Extract the (x, y) coordinate from the center of the cell holding the provided text.  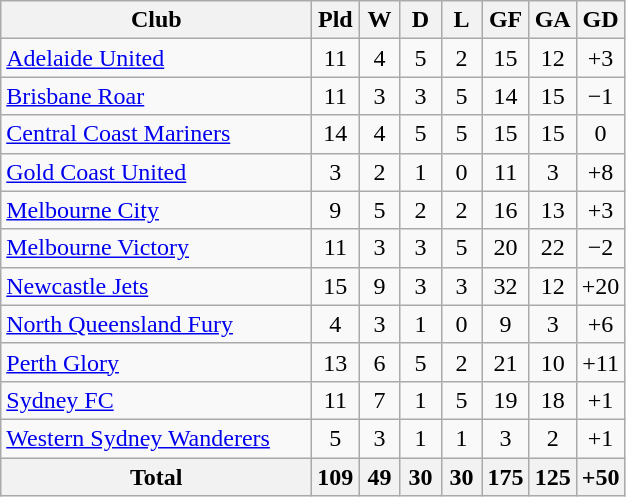
−2 (600, 248)
GF (506, 20)
L (462, 20)
Central Coast Mariners (156, 134)
Perth Glory (156, 362)
20 (506, 248)
Gold Coast United (156, 172)
32 (506, 286)
D (420, 20)
Club (156, 20)
GA (552, 20)
+11 (600, 362)
6 (380, 362)
125 (552, 477)
Brisbane Roar (156, 96)
Melbourne Victory (156, 248)
+6 (600, 324)
W (380, 20)
109 (336, 477)
Adelaide United (156, 58)
49 (380, 477)
18 (552, 400)
Western Sydney Wanderers (156, 438)
GD (600, 20)
21 (506, 362)
Newcastle Jets (156, 286)
+8 (600, 172)
10 (552, 362)
Melbourne City (156, 210)
7 (380, 400)
+20 (600, 286)
Pld (336, 20)
16 (506, 210)
22 (552, 248)
North Queensland Fury (156, 324)
175 (506, 477)
+50 (600, 477)
−1 (600, 96)
Sydney FC (156, 400)
Total (156, 477)
19 (506, 400)
